Return (X, Y) of the center of cell containing provided text 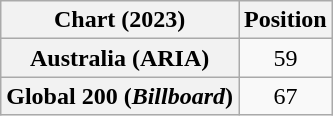
67 (285, 96)
Position (285, 20)
Chart (2023) (120, 20)
Global 200 (Billboard) (120, 96)
59 (285, 58)
Australia (ARIA) (120, 58)
